Capture the cell that displays the provided text and extract its [x, y] central coordinate. 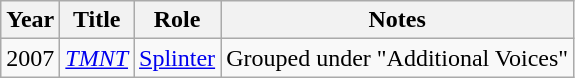
Grouped under "Additional Voices" [398, 58]
2007 [30, 58]
Role [178, 20]
Title [97, 20]
TMNT [97, 58]
Notes [398, 20]
Splinter [178, 58]
Year [30, 20]
